Determine the (X, Y) coordinate at the center of the cell enclosing the given text.  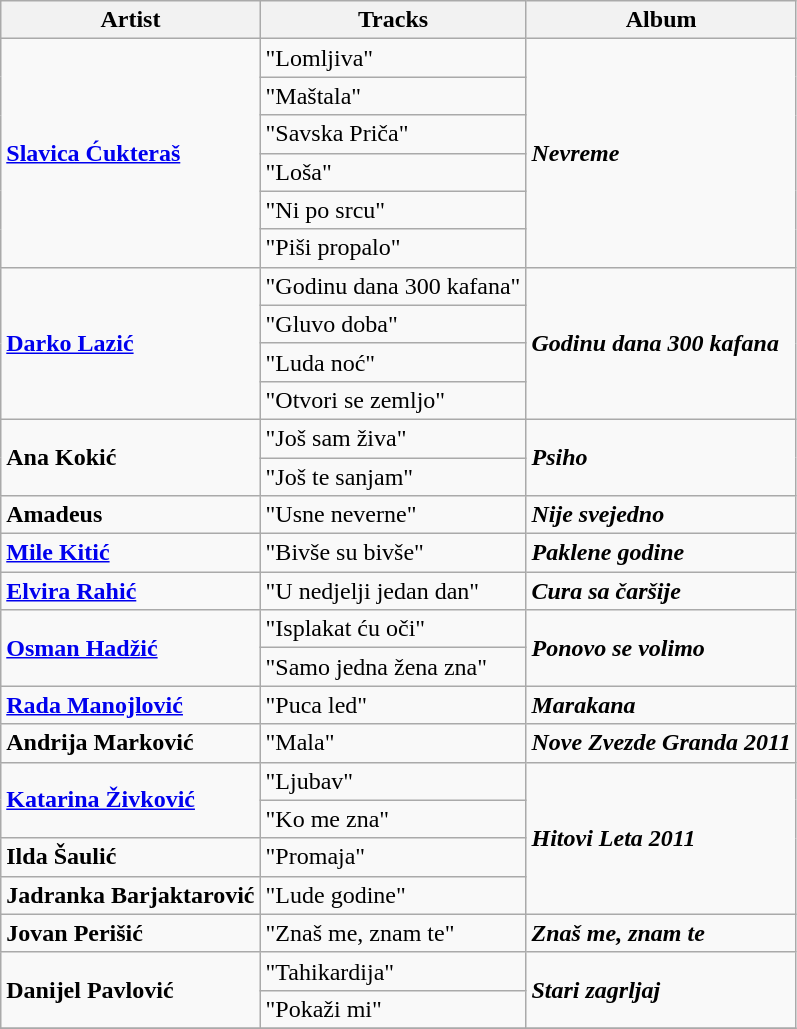
Nevreme (661, 153)
Ana Kokić (130, 457)
Paklene godine (661, 553)
Artist (130, 20)
"Piši propalo" (393, 248)
"Isplakat ću oči" (393, 629)
Ponovo se volimo (661, 648)
Jovan Perišić (130, 933)
"Pokaži mi" (393, 1009)
Katarina Živković (130, 800)
Hitovi Leta 2011 (661, 838)
Stari zagrljaj (661, 990)
"Ko me zna" (393, 819)
Psiho (661, 457)
"Još sam živa" (393, 438)
"Promaja" (393, 857)
Mile Kitić (130, 553)
Amadeus (130, 515)
"Otvori se zemljo" (393, 400)
"U nedjelji jedan dan" (393, 591)
"Usne neverne" (393, 515)
"Lude godine" (393, 895)
Jadranka Barjaktarović (130, 895)
"Luda noć" (393, 362)
"Tahikardija" (393, 971)
"Gluvo doba" (393, 324)
Darko Lazić (130, 343)
Nove Zvezde Granda 2011 (661, 743)
"Lomljiva" (393, 58)
Znaš me, znam te (661, 933)
Slavica Ćukteraš (130, 153)
"Znaš me, znam te" (393, 933)
Tracks (393, 20)
Ilda Šaulić (130, 857)
"Maštala" (393, 96)
"Mala" (393, 743)
"Loša" (393, 172)
"Bivše su bivše" (393, 553)
"Još te sanjam" (393, 477)
"Samo jedna žena zna" (393, 667)
Andrija Marković (130, 743)
Cura sa čaršije (661, 591)
"Ni po srcu" (393, 210)
"Ljubav" (393, 781)
Album (661, 20)
Rada Manojlović (130, 705)
Elvira Rahić (130, 591)
Marakana (661, 705)
Godinu dana 300 kafana (661, 343)
Osman Hadžić (130, 648)
"Godinu dana 300 kafana" (393, 286)
Nije svejedno (661, 515)
"Savska Priča" (393, 134)
Danijel Pavlović (130, 990)
"Puca led" (393, 705)
